Locate the cell with the specified text and output its [x, y] center coordinate. 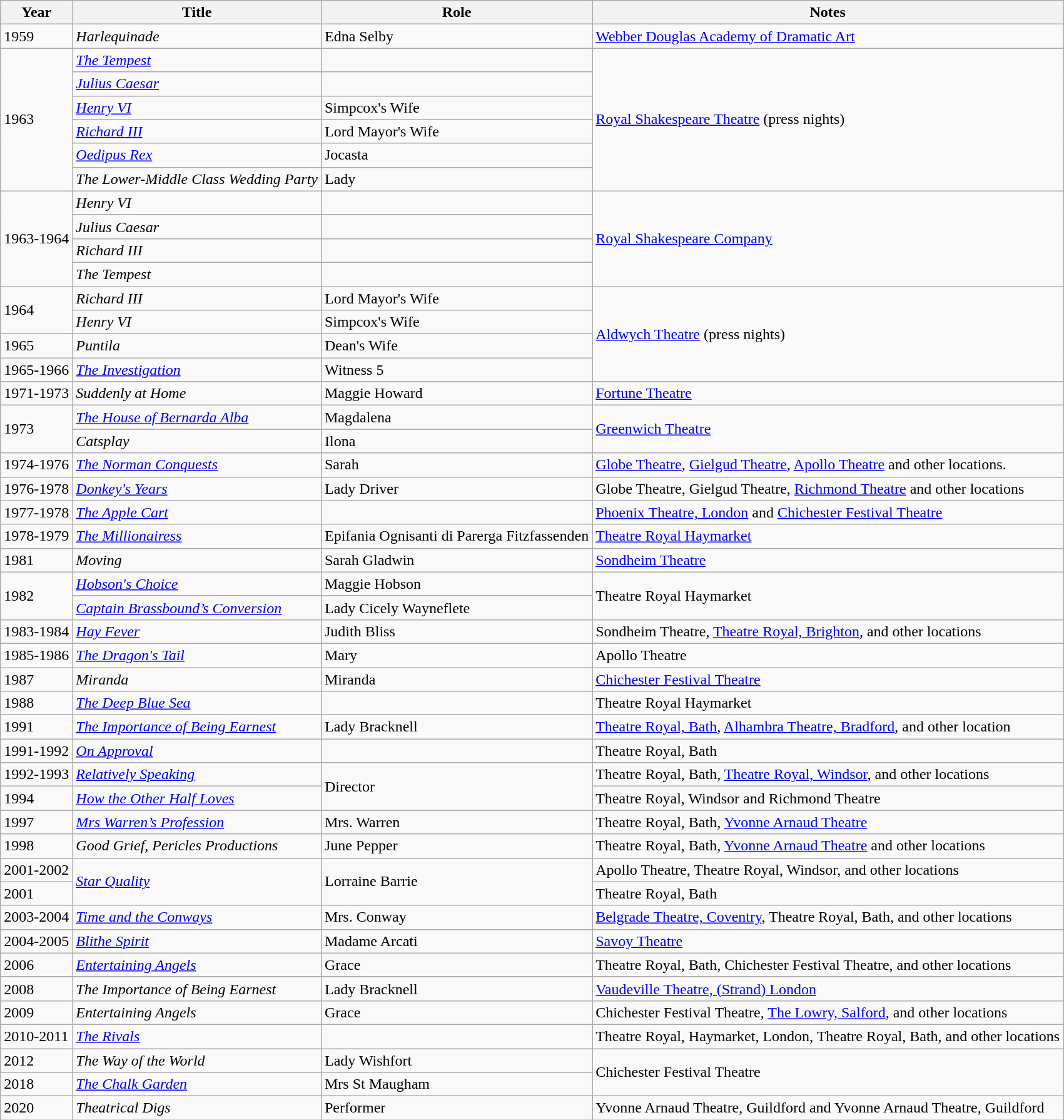
Time and the Conways [197, 917]
The House of Bernarda Alba [197, 417]
2018 [36, 1084]
1976-1978 [36, 489]
The Norman Conquests [197, 465]
1971-1973 [36, 394]
1964 [36, 310]
Harlequinade [197, 36]
Lady [457, 179]
1977-1978 [36, 512]
The Dragon's Tail [197, 655]
Royal Shakespeare Company [828, 238]
1994 [36, 798]
Relatively Speaking [197, 775]
Catsplay [197, 441]
Phoenix Theatre, London and Chichester Festival Theatre [828, 512]
The Rivals [197, 1036]
1991 [36, 727]
Year [36, 13]
1978-1979 [36, 536]
2006 [36, 965]
Witness 5 [457, 370]
Epifania Ognisanti di Parerga Fitzfassenden [457, 536]
Greenwich Theatre [828, 429]
Oedipus Rex [197, 155]
Sarah Gladwin [457, 560]
Title [197, 13]
Apollo Theatre [828, 655]
Theatre Royal, Bath, Chichester Festival Theatre, and other locations [828, 965]
Mrs. Conway [457, 917]
1981 [36, 560]
Judith Bliss [457, 631]
The Investigation [197, 370]
1992-1993 [36, 775]
Mary [457, 655]
Hay Fever [197, 631]
1974-1976 [36, 465]
1982 [36, 596]
Star Quality [197, 882]
The Chalk Garden [197, 1084]
1959 [36, 36]
Lorraine Barrie [457, 882]
1997 [36, 822]
Theatre Royal, Bath, Yvonne Arnaud Theatre [828, 822]
Lady Wishfort [457, 1061]
1991-1992 [36, 751]
Theatrical Digs [197, 1108]
Good Grief, Pericles Productions [197, 846]
Notes [828, 13]
1963-1964 [36, 238]
1998 [36, 846]
Mrs Warren’s Profession [197, 822]
Director [457, 787]
Mrs St Maugham [457, 1084]
Sondheim Theatre [828, 560]
Chichester Festival Theatre, The Lowry, Salford, and other locations [828, 1012]
2012 [36, 1061]
2003-2004 [36, 917]
1965-1966 [36, 370]
The Lower-Middle Class Wedding Party [197, 179]
Sondheim Theatre, Theatre Royal, Brighton, and other locations [828, 631]
1988 [36, 703]
Blithe Spirit [197, 941]
Ilona [457, 441]
The Way of the World [197, 1061]
Donkey's Years [197, 489]
Theatre Royal, Haymarket, London, Theatre Royal, Bath, and other locations [828, 1036]
2008 [36, 989]
Role [457, 13]
Theatre Royal, Bath, Alhambra Theatre, Bradford, and other location [828, 727]
Vaudeville Theatre, (Strand) London [828, 989]
Belgrade Theatre, Coventry, Theatre Royal, Bath, and other locations [828, 917]
How the Other Half Loves [197, 798]
Mrs. Warren [457, 822]
Fortune Theatre [828, 394]
Sarah [457, 465]
Aldwych Theatre (press nights) [828, 334]
Magdalena [457, 417]
Suddenly at Home [197, 394]
2010-2011 [36, 1036]
Royal Shakespeare Theatre (press nights) [828, 120]
2020 [36, 1108]
Globe Theatre, Gielgud Theatre, Apollo Theatre and other locations. [828, 465]
1963 [36, 120]
On Approval [197, 751]
Moving [197, 560]
1985-1986 [36, 655]
Madame Arcati [457, 941]
Maggie Hobson [457, 584]
2001-2002 [36, 870]
The Millionairess [197, 536]
2004-2005 [36, 941]
1965 [36, 346]
Theatre Royal, Windsor and Richmond Theatre [828, 798]
Lady Driver [457, 489]
1983-1984 [36, 631]
2009 [36, 1012]
Captain Brassbound’s Conversion [197, 608]
Performer [457, 1108]
The Deep Blue Sea [197, 703]
Theatre Royal, Bath, Yvonne Arnaud Theatre and other locations [828, 846]
Yvonne Arnaud Theatre, Guildford and Yvonne Arnaud Theatre, Guildford [828, 1108]
June Pepper [457, 846]
Dean's Wife [457, 346]
The Apple Cart [197, 512]
Apollo Theatre, Theatre Royal, Windsor, and other locations [828, 870]
Jocasta [457, 155]
1973 [36, 429]
2001 [36, 893]
Edna Selby [457, 36]
Maggie Howard [457, 394]
Webber Douglas Academy of Dramatic Art [828, 36]
Hobson's Choice [197, 584]
Globe Theatre, Gielgud Theatre, Richmond Theatre and other locations [828, 489]
Theatre Royal, Bath, Theatre Royal, Windsor, and other locations [828, 775]
Lady Cicely Wayneflete [457, 608]
Puntila [197, 346]
1987 [36, 679]
Savoy Theatre [828, 941]
